Capture the cell that displays the provided text and extract its (X, Y) central coordinate. 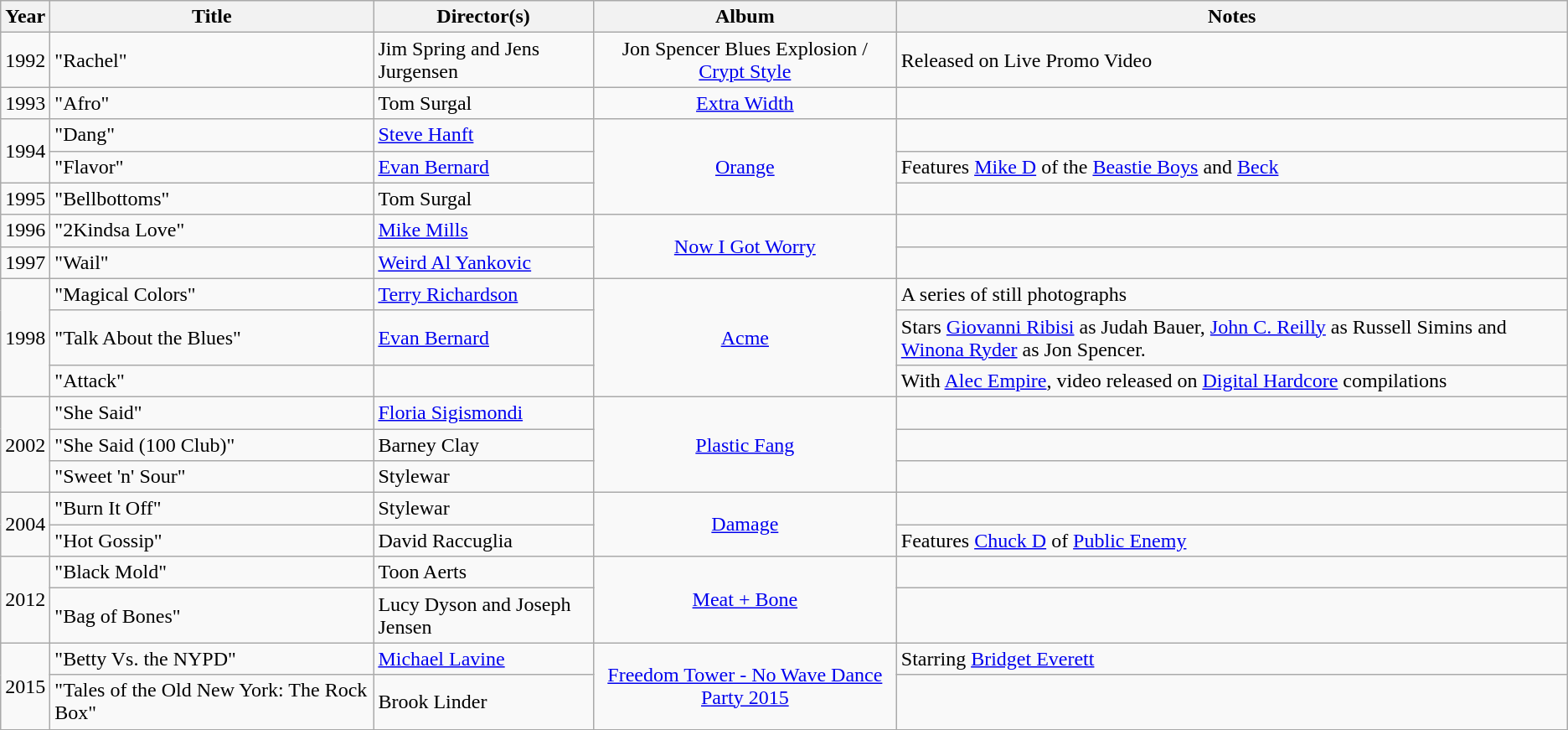
Jon Spencer Blues Explosion / Crypt Style (745, 60)
David Raccuglia (483, 541)
Brook Linder (483, 702)
Steve Hanft (483, 135)
Features Mike D of the Beastie Boys and Beck (1231, 167)
"Talk About the Blues" (212, 337)
Plastic Fang (745, 444)
"Dang" (212, 135)
"Rachel" (212, 60)
1994 (25, 151)
"Sweet 'n' Sour" (212, 477)
"Afro" (212, 103)
Released on Live Promo Video (1231, 60)
Damage (745, 525)
2015 (25, 686)
A series of still photographs (1231, 294)
Album (745, 17)
"2Kindsa Love" (212, 230)
"Betty Vs. the NYPD" (212, 659)
"She Said (100 Club)" (212, 445)
Extra Width (745, 103)
With Alec Empire, video released on Digital Hardcore compilations (1231, 381)
Title (212, 17)
Starring Bridget Everett (1231, 659)
Now I Got Worry (745, 246)
Floria Sigismondi (483, 412)
Terry Richardson (483, 294)
"Burn It Off" (212, 509)
"Tales of the Old New York: The Rock Box" (212, 702)
Features Chuck D of Public Enemy (1231, 541)
Orange (745, 167)
Notes (1231, 17)
1993 (25, 103)
"Bag of Bones" (212, 615)
"Magical Colors" (212, 294)
Acme (745, 337)
"She Said" (212, 412)
Weird Al Yankovic (483, 262)
"Bellbottoms" (212, 199)
1996 (25, 230)
Jim Spring and Jens Jurgensen (483, 60)
1998 (25, 337)
Toon Aerts (483, 572)
1992 (25, 60)
Stars Giovanni Ribisi as Judah Bauer, John C. Reilly as Russell Simins and Winona Ryder as Jon Spencer. (1231, 337)
Michael Lavine (483, 659)
2002 (25, 444)
"Flavor" (212, 167)
Freedom Tower - No Wave Dance Party 2015 (745, 686)
1995 (25, 199)
1997 (25, 262)
Lucy Dyson and Joseph Jensen (483, 615)
Barney Clay (483, 445)
2012 (25, 600)
Meat + Bone (745, 600)
Mike Mills (483, 230)
2004 (25, 525)
"Hot Gossip" (212, 541)
"Wail" (212, 262)
Year (25, 17)
"Black Mold" (212, 572)
"Attack" (212, 381)
Director(s) (483, 17)
